Determine the (x, y) coordinate at the center of the cell enclosing the given text.  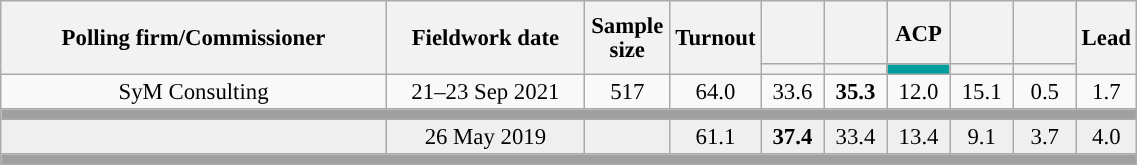
0.5 (1044, 92)
33.4 (856, 138)
33.6 (792, 92)
3.7 (1044, 138)
12.0 (918, 92)
21–23 Sep 2021 (485, 92)
Turnout (716, 38)
9.1 (982, 138)
4.0 (1106, 138)
15.1 (982, 92)
Sample size (627, 38)
Fieldwork date (485, 38)
1.7 (1106, 92)
Lead (1106, 38)
61.1 (716, 138)
35.3 (856, 92)
37.4 (792, 138)
26 May 2019 (485, 138)
13.4 (918, 138)
ACP (918, 32)
Polling firm/Commissioner (194, 38)
SyM Consulting (194, 92)
517 (627, 92)
64.0 (716, 92)
